Scan for the cell matching the given text and deliver its [X, Y] coordinate at center. 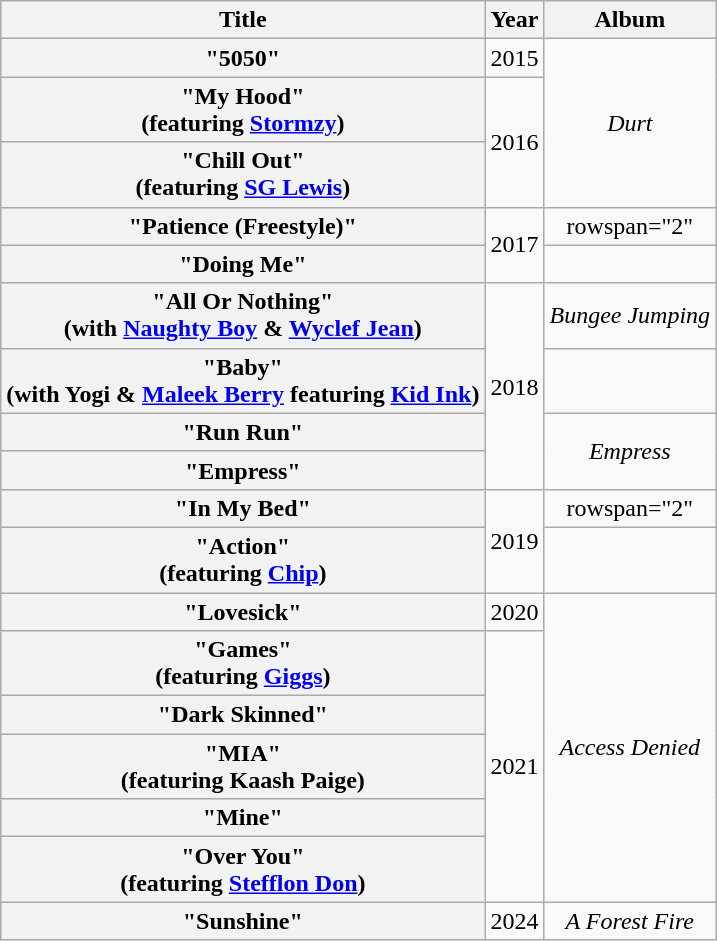
2018 [514, 386]
"All Or Nothing"(with Naughty Boy & Wyclef Jean) [243, 316]
"Baby"(with Yogi & Maleek Berry featuring Kid Ink) [243, 380]
"Over You"(featuring Stefflon Don) [243, 870]
Bungee Jumping [630, 316]
2017 [514, 245]
2016 [514, 142]
"Lovesick" [243, 611]
2021 [514, 766]
"Dark Skinned" [243, 715]
"Empress" [243, 470]
Title [243, 20]
2019 [514, 540]
A Forest Fire [630, 921]
"MIA"(featuring Kaash Paige) [243, 766]
2024 [514, 921]
"Chill Out"(featuring SG Lewis) [243, 174]
2020 [514, 611]
"5050" [243, 58]
Empress [630, 451]
"Games" (featuring Giggs) [243, 664]
Access Denied [630, 746]
Year [514, 20]
2015 [514, 58]
"Sunshine" [243, 921]
"Patience (Freestyle)" [243, 226]
"Mine" [243, 818]
"In My Bed" [243, 508]
"Run Run" [243, 432]
Album [630, 20]
Durt [630, 123]
"My Hood"(featuring Stormzy) [243, 110]
"Doing Me" [243, 264]
"Action" (featuring Chip) [243, 560]
